Determine the [x, y] coordinate at the center of the cell enclosing the given text.  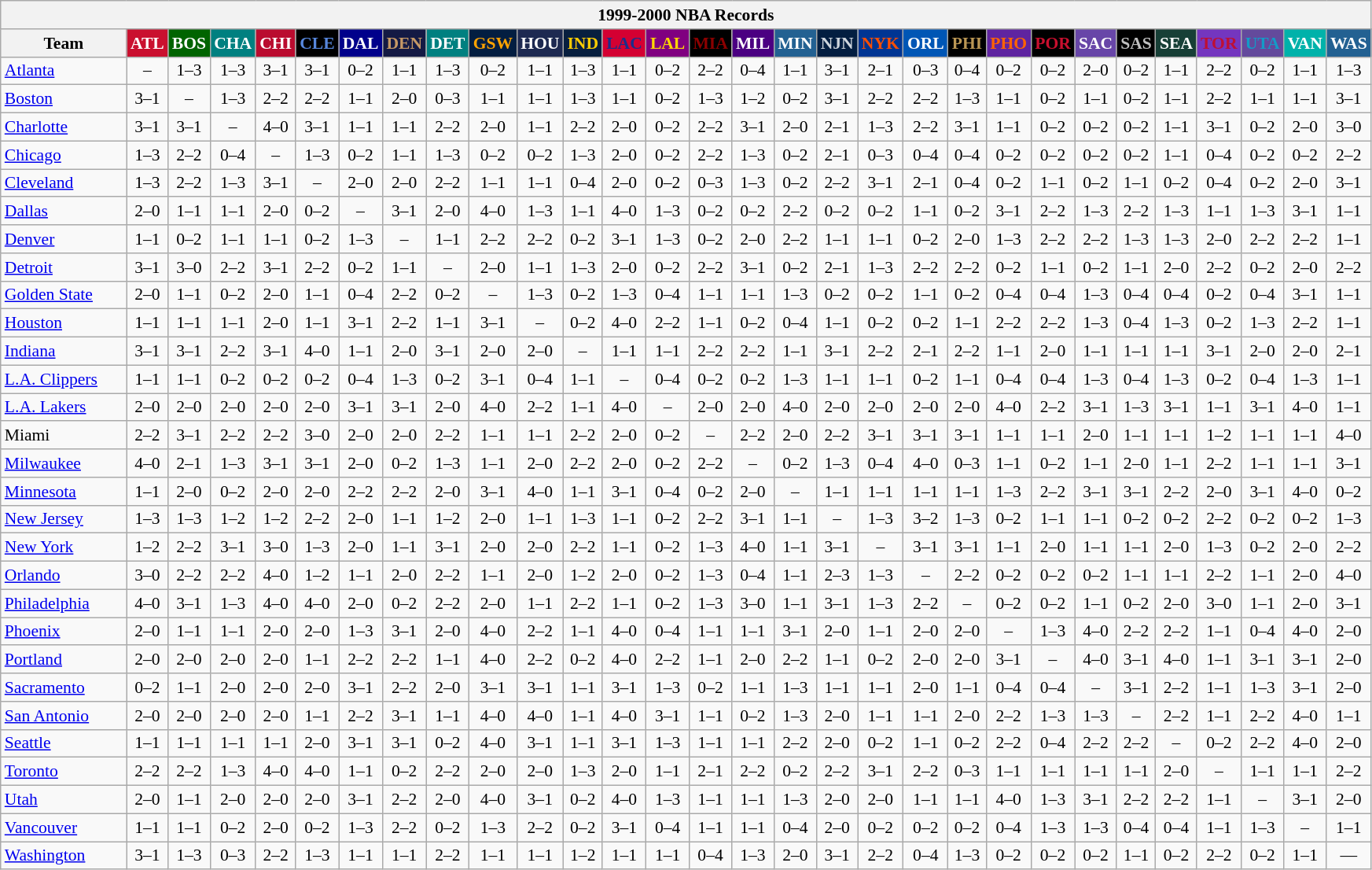
L.A. Lakers [64, 407]
NJN [837, 43]
Seattle [64, 743]
Phoenix [64, 632]
2–3 [837, 576]
Orlando [64, 576]
Golden State [64, 295]
Milwaukee [64, 463]
Houston [64, 323]
CHI [275, 43]
SAC [1096, 43]
New Jersey [64, 519]
MIL [753, 43]
DAL [361, 43]
ATL [148, 43]
1999-2000 NBA Records [686, 15]
BOS [189, 43]
L.A. Clippers [64, 379]
Dallas [64, 212]
PHO [1008, 43]
New York [64, 547]
DEN [404, 43]
CLE [318, 43]
SAS [1136, 43]
HOU [539, 43]
3–2 [926, 519]
WAS [1349, 43]
Atlanta [64, 71]
DET [448, 43]
LAC [624, 43]
Indiana [64, 352]
LAL [668, 43]
VAN [1305, 43]
Portland [64, 660]
Charlotte [64, 127]
PHI [967, 43]
SEA [1176, 43]
Toronto [64, 772]
Detroit [64, 267]
IND [583, 43]
Sacramento [64, 688]
CHA [233, 43]
Boston [64, 99]
MIA [710, 43]
MIN [795, 43]
Team [64, 43]
Washington [64, 856]
Philadelphia [64, 603]
Utah [64, 800]
Denver [64, 239]
UTA [1263, 43]
Vancouver [64, 828]
Minnesota [64, 492]
Cleveland [64, 183]
— [1349, 856]
Miami [64, 436]
GSW [494, 43]
POR [1053, 43]
TOR [1219, 43]
NYK [881, 43]
San Antonio [64, 716]
Chicago [64, 155]
ORL [926, 43]
